Determine the [X, Y] coordinate at the center of the cell enclosing the given text.  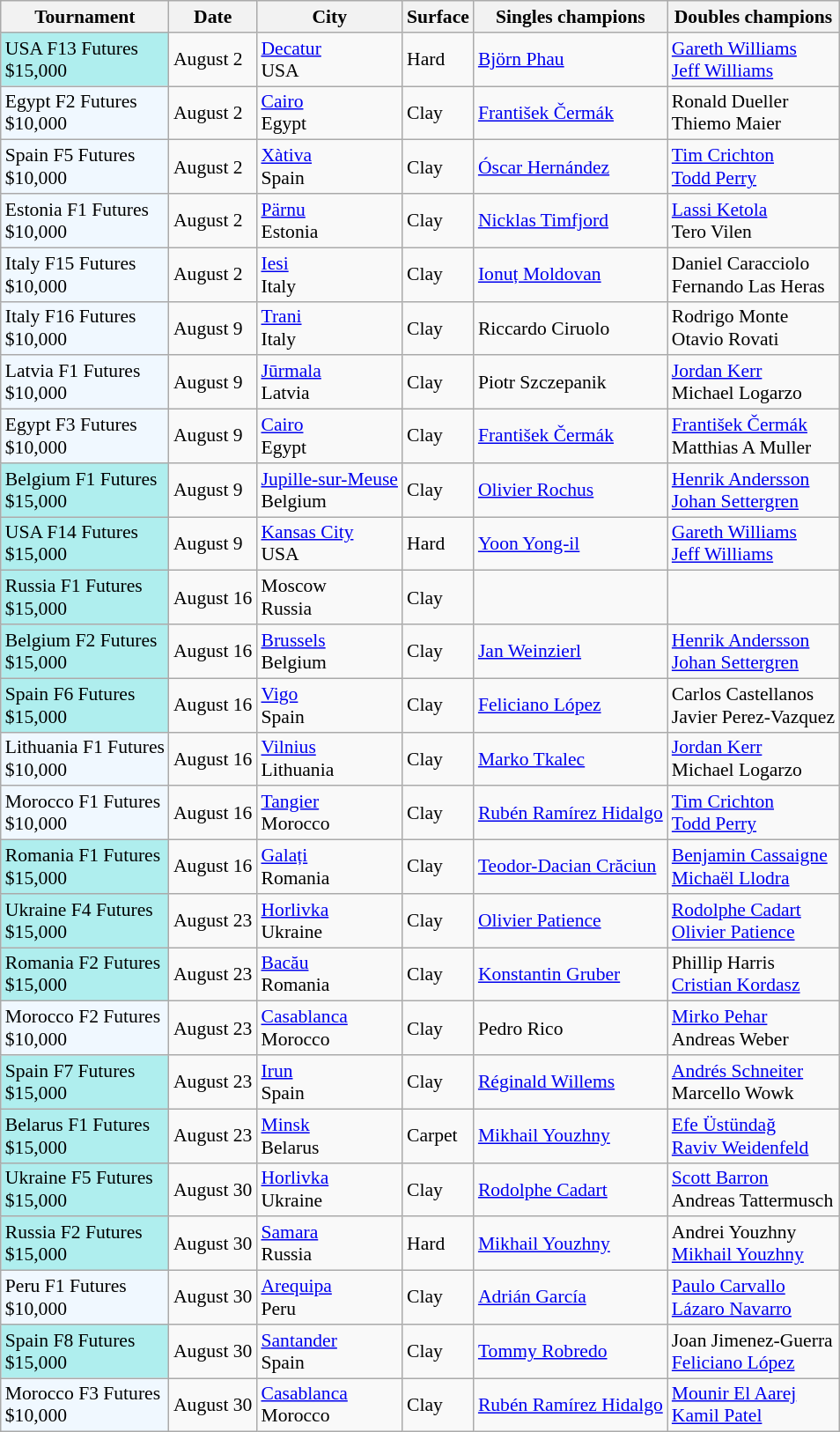
Nicklas Timfjord [571, 220]
Morocco F2 Futures$10,000 [85, 1029]
PärnuEstonia [329, 220]
MinskBelarus [329, 1136]
Björn Phau [571, 60]
Tommy Robredo [571, 1351]
Romania F2 Futures$15,000 [85, 974]
Olivier Patience [571, 921]
Ronald Dueller Thiemo Maier [754, 113]
Tournament [85, 17]
Surface [438, 17]
MoscowRussia [329, 597]
Lithuania F1 Futures$10,000 [85, 759]
Phillip Harris Cristian Kordasz [754, 974]
František Čermák Matthias A Muller [754, 437]
Doubles champions [754, 17]
Adrián García [571, 1298]
Joan Jimenez-Guerra Feliciano López [754, 1351]
Feliciano López [571, 705]
Marko Tkalec [571, 759]
SantanderSpain [329, 1351]
Ionuț Moldovan [571, 275]
Réginald Willems [571, 1081]
Efe Üstündağ Raviv Weidenfeld [754, 1136]
Rodrigo Monte Otavio Rovati [754, 328]
Teodor-Dacian Crăciun [571, 867]
Belarus F1 Futures$15,000 [85, 1136]
USA F14 Futures$15,000 [85, 544]
TangierMorocco [329, 814]
Ukraine F4 Futures$15,000 [85, 921]
Carpet [438, 1136]
Egypt F3 Futures$10,000 [85, 437]
VilniusLithuania [329, 759]
Riccardo Ciruolo [571, 328]
Kansas CityUSA [329, 544]
City [329, 17]
Rodolphe Cadart [571, 1189]
Andrés Schneiter Marcello Wowk [754, 1081]
VigoSpain [329, 705]
Peru F1 Futures$10,000 [85, 1298]
Rodolphe Cadart Olivier Patience [754, 921]
Óscar Hernández [571, 167]
Olivier Rochus [571, 490]
Russia F1 Futures$15,000 [85, 597]
Spain F5 Futures$10,000 [85, 167]
Lassi Ketola Tero Vilen [754, 220]
Benjamin Cassaigne Michaël Llodra [754, 867]
Belgium F1 Futures$15,000 [85, 490]
Scott Barron Andreas Tattermusch [754, 1189]
Jan Weinzierl [571, 652]
Mounir El Aarej Kamil Patel [754, 1406]
Spain F7 Futures$15,000 [85, 1081]
Andrei Youzhny Mikhail Youzhny [754, 1244]
Konstantin Gruber [571, 974]
ArequipaPeru [329, 1298]
USA F13 Futures$15,000 [85, 60]
Mirko Pehar Andreas Weber [754, 1029]
Ukraine F5 Futures$15,000 [85, 1189]
Spain F8 Futures$15,000 [85, 1351]
Daniel Caracciolo Fernando Las Heras [754, 275]
Morocco F1 Futures$10,000 [85, 814]
IrunSpain [329, 1081]
Date [213, 17]
Romania F1 Futures$15,000 [85, 867]
Egypt F2 Futures$10,000 [85, 113]
BacăuRomania [329, 974]
IesiItaly [329, 275]
Carlos Castellanos Javier Perez-Vazquez [754, 705]
BrusselsBelgium [329, 652]
Italy F15 Futures$10,000 [85, 275]
Spain F6 Futures$15,000 [85, 705]
Belgium F2 Futures$15,000 [85, 652]
Jupille-sur-MeuseBelgium [329, 490]
Pedro Rico [571, 1029]
Singles champions [571, 17]
DecaturUSA [329, 60]
SamaraRussia [329, 1244]
Piotr Szczepanik [571, 382]
TraniItaly [329, 328]
JūrmalaLatvia [329, 382]
Russia F2 Futures$15,000 [85, 1244]
Yoon Yong-il [571, 544]
XàtivaSpain [329, 167]
Paulo Carvallo Lázaro Navarro [754, 1298]
Latvia F1 Futures$10,000 [85, 382]
Italy F16 Futures$10,000 [85, 328]
GalațiRomania [329, 867]
Morocco F3 Futures$10,000 [85, 1406]
Estonia F1 Futures$10,000 [85, 220]
